Return [X, Y] of the center of cell containing provided text 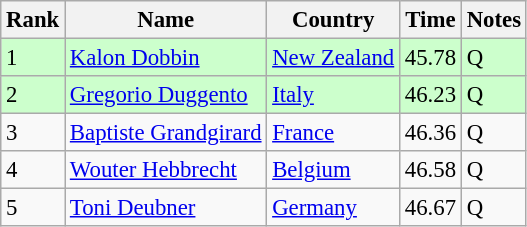
Germany [334, 208]
2 [33, 95]
5 [33, 208]
New Zealand [334, 58]
Time [431, 20]
1 [33, 58]
46.58 [431, 170]
Baptiste Grandgirard [166, 133]
Gregorio Duggento [166, 95]
Rank [33, 20]
Belgium [334, 170]
46.23 [431, 95]
Notes [494, 20]
Kalon Dobbin [166, 58]
46.36 [431, 133]
Toni Deubner [166, 208]
4 [33, 170]
45.78 [431, 58]
3 [33, 133]
46.67 [431, 208]
France [334, 133]
Name [166, 20]
Italy [334, 95]
Wouter Hebbrecht [166, 170]
Country [334, 20]
